Detect which cell encompasses the target text, then output its [X, Y] center coordinate. 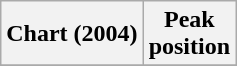
Peak position [189, 34]
Chart (2004) [72, 34]
